From the cell containing the given text, extract its center point as (X, Y) coordinate. 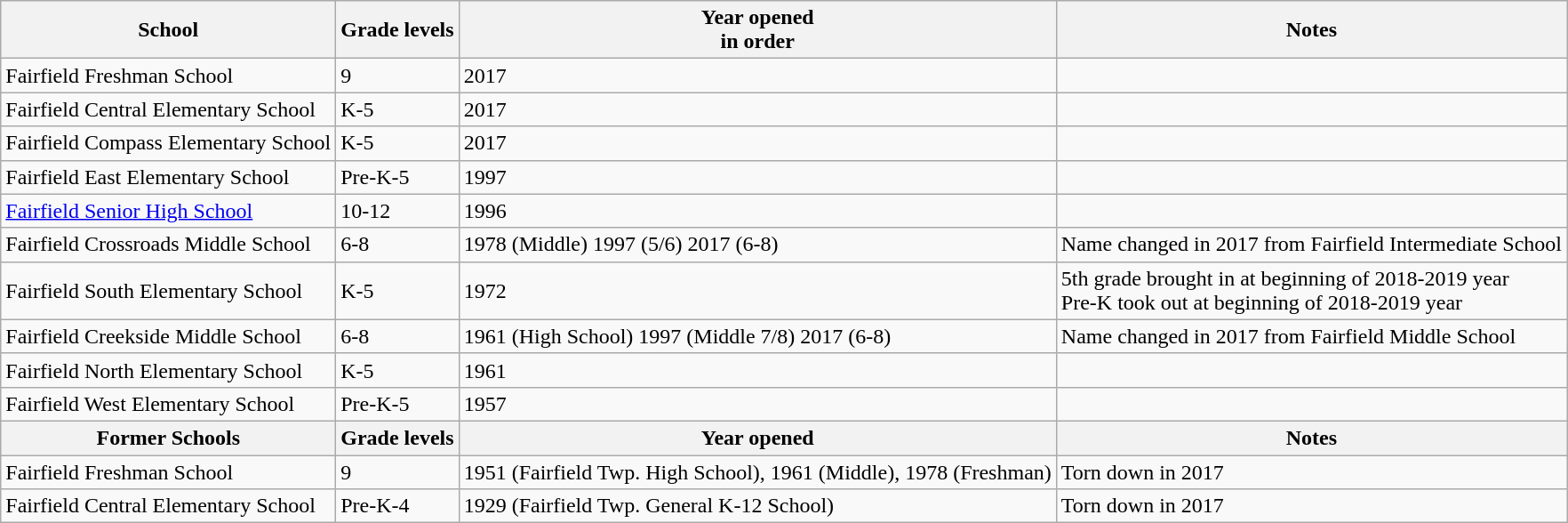
Fairfield East Elementary School (169, 177)
1961 (High School) 1997 (Middle 7/8) 2017 (6-8) (757, 336)
Pre-K-4 (397, 506)
Fairfield Creekside Middle School (169, 336)
10-12 (397, 211)
1978 (Middle) 1997 (5/6) 2017 (6-8) (757, 245)
Fairfield Compass Elementary School (169, 143)
1929 (Fairfield Twp. General K-12 School) (757, 506)
1972 (757, 290)
1997 (757, 177)
Fairfield Senior High School (169, 211)
1996 (757, 211)
1961 (757, 370)
Year openedin order (757, 30)
Name changed in 2017 from Fairfield Middle School (1311, 336)
Fairfield South Elementary School (169, 290)
Fairfield North Elementary School (169, 370)
1957 (757, 404)
1951 (Fairfield Twp. High School), 1961 (Middle), 1978 (Freshman) (757, 472)
5th grade brought in at beginning of 2018-2019 yearPre-K took out at beginning of 2018-2019 year (1311, 290)
Fairfield West Elementary School (169, 404)
Former Schools (169, 438)
School (169, 30)
Year opened (757, 438)
Name changed in 2017 from Fairfield Intermediate School (1311, 245)
Fairfield Crossroads Middle School (169, 245)
